Scan for the cell matching the given text and deliver its [X, Y] coordinate at center. 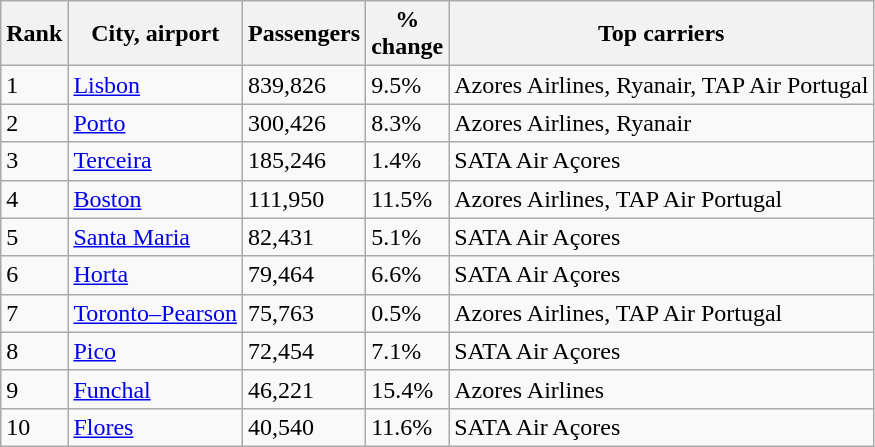
6.6% [408, 275]
Toronto–Pearson [156, 313]
Funchal [156, 389]
9 [34, 389]
6 [34, 275]
3 [34, 161]
839,826 [304, 85]
Boston [156, 199]
Horta [156, 275]
Santa Maria [156, 237]
Porto [156, 123]
15.4% [408, 389]
Azores Airlines, Ryanair [662, 123]
Rank [34, 34]
7 [34, 313]
11.5% [408, 199]
1.4% [408, 161]
72,454 [304, 351]
%change [408, 34]
40,540 [304, 427]
City, airport [156, 34]
2 [34, 123]
185,246 [304, 161]
8.3% [408, 123]
79,464 [304, 275]
10 [34, 427]
Top carriers [662, 34]
Azores Airlines [662, 389]
7.1% [408, 351]
8 [34, 351]
11.6% [408, 427]
82,431 [304, 237]
5 [34, 237]
75,763 [304, 313]
5.1% [408, 237]
46,221 [304, 389]
4 [34, 199]
111,950 [304, 199]
Terceira [156, 161]
300,426 [304, 123]
Flores [156, 427]
Lisbon [156, 85]
0.5% [408, 313]
Passengers [304, 34]
9.5% [408, 85]
Pico [156, 351]
1 [34, 85]
Azores Airlines, Ryanair, TAP Air Portugal [662, 85]
